Identify which cell holds the provided text, then report its [x, y] central coordinate. 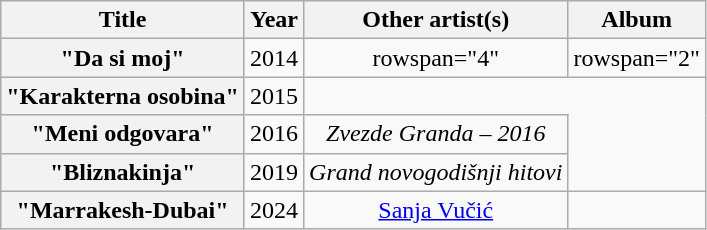
rowspan="4" [436, 58]
"Da si moj" [123, 58]
Title [123, 20]
"Karakterna osobina" [123, 96]
"Marrakesh-Dubai" [123, 210]
2019 [274, 172]
"Meni odgovara" [123, 134]
Year [274, 20]
rowspan="2" [637, 58]
Album [637, 20]
Zvezde Granda – 2016 [436, 134]
"Bliznakinja" [123, 172]
2016 [274, 134]
2015 [274, 96]
Other artist(s) [436, 20]
2024 [274, 210]
Grand novogodišnji hitovi [436, 172]
2014 [274, 58]
Sanja Vučić [436, 210]
